Detect which cell encompasses the target text, then output its [X, Y] center coordinate. 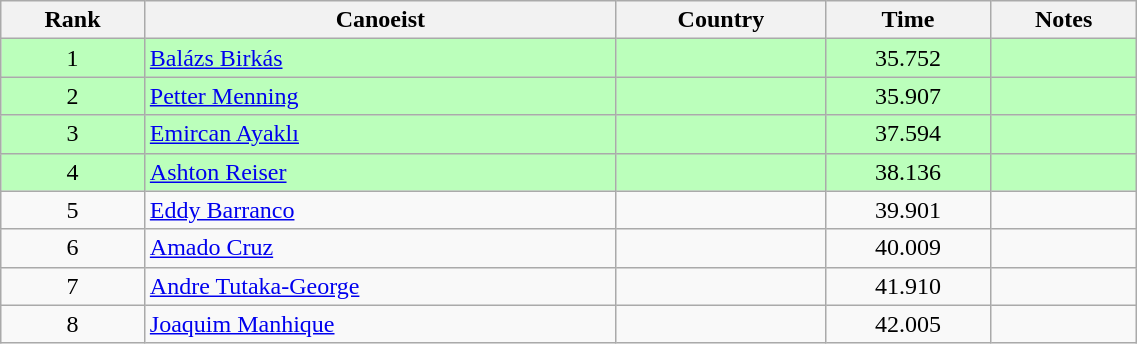
39.901 [908, 210]
38.136 [908, 172]
37.594 [908, 134]
1 [73, 58]
Canoeist [380, 20]
35.907 [908, 96]
6 [73, 248]
40.009 [908, 248]
Notes [1063, 20]
42.005 [908, 324]
Ashton Reiser [380, 172]
7 [73, 286]
Time [908, 20]
Balázs Birkás [380, 58]
Emircan Ayaklı [380, 134]
8 [73, 324]
Amado Cruz [380, 248]
Joaquim Manhique [380, 324]
2 [73, 96]
Eddy Barranco [380, 210]
3 [73, 134]
Rank [73, 20]
Country [720, 20]
35.752 [908, 58]
4 [73, 172]
Andre Tutaka-George [380, 286]
5 [73, 210]
41.910 [908, 286]
Petter Menning [380, 96]
